Provide the [x, y] coordinate of the cell's center where the given text is located.  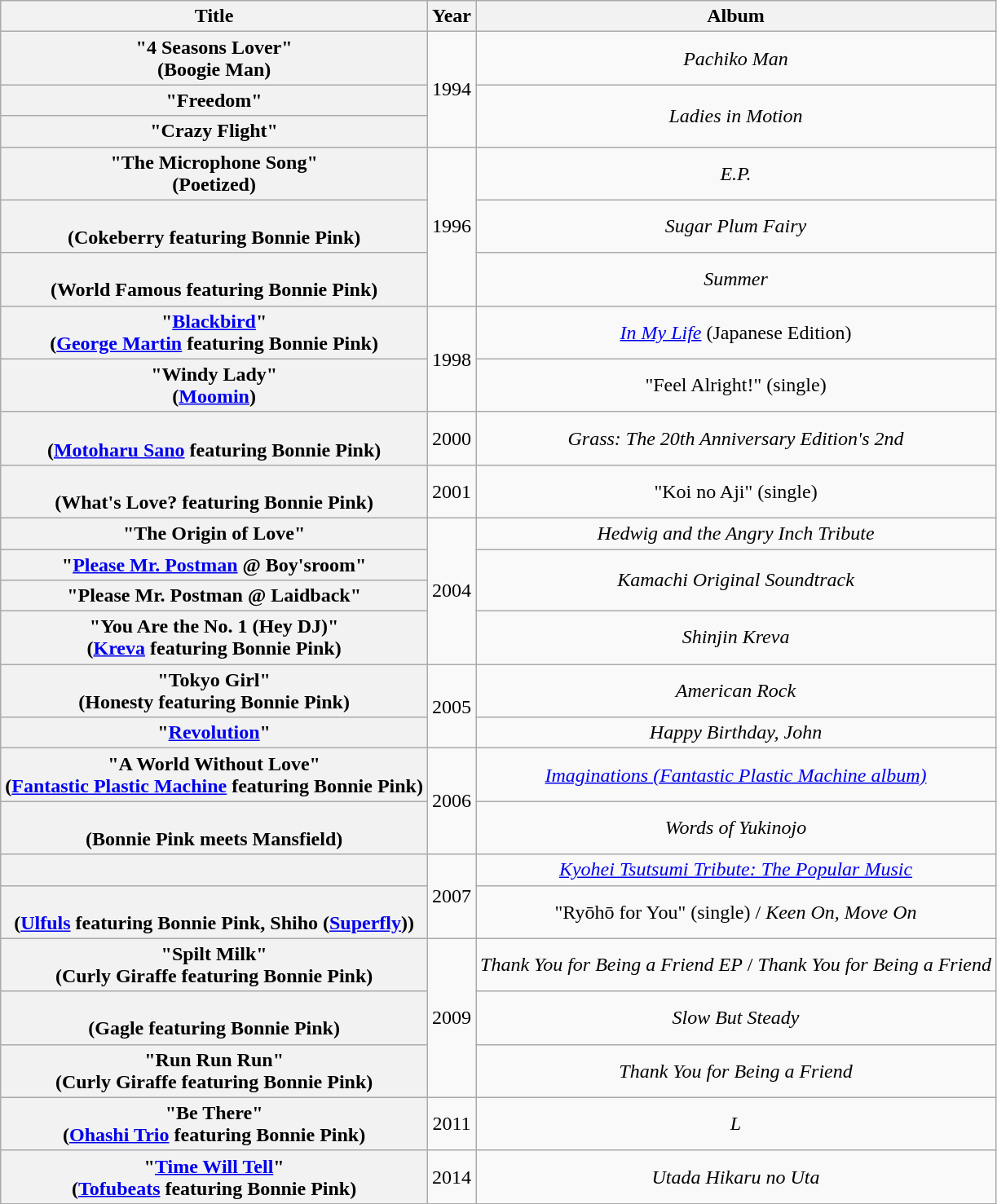
Sugar Plum Fairy [736, 227]
"Koi no Aji" (single) [736, 491]
Thank You for Being a Friend EP / Thank You for Being a Friend [736, 965]
"4 Seasons Lover"(Boogie Man) [214, 59]
2001 [452, 491]
Album [736, 16]
Year [452, 16]
"Freedom" [214, 100]
In My Life (Japanese Edition) [736, 333]
(Bonnie Pink meets Mansfield) [214, 828]
(Gagle featuring Bonnie Pink) [214, 1017]
Kyohei Tsutsumi Tribute: The Popular Music [736, 870]
"Time Will Tell"(Tofubeats featuring Bonnie Pink) [214, 1177]
(Ulfuls featuring Bonnie Pink, Shiho (Superfly)) [214, 911]
"The Origin of Love" [214, 533]
"Feel Alright!" (single) [736, 385]
E.P. [736, 173]
Hedwig and the Angry Inch Tribute [736, 533]
(Motoharu Sano featuring Bonnie Pink) [214, 439]
2007 [452, 897]
(What's Love? featuring Bonnie Pink) [214, 491]
2011 [452, 1123]
Ladies in Motion [736, 116]
Words of Yukinojo [736, 828]
Shinjin Kreva [736, 637]
"Tokyo Girl"(Honesty featuring Bonnie Pink) [214, 691]
2005 [452, 706]
"Run Run Run"(Curly Giraffe featuring Bonnie Pink) [214, 1071]
"Please Mr. Postman @ Boy'sroom" [214, 565]
"Revolution" [214, 733]
"Spilt Milk"(Curly Giraffe featuring Bonnie Pink) [214, 965]
"Please Mr. Postman @ Laidback" [214, 596]
2014 [452, 1177]
"A World Without Love"(Fantastic Plastic Machine featuring Bonnie Pink) [214, 774]
2000 [452, 439]
2009 [452, 1017]
American Rock [736, 691]
"Be There"(Ohashi Trio featuring Bonnie Pink) [214, 1123]
"Ryōhō for You" (single) / Keen On, Move On [736, 911]
"Blackbird"(George Martin featuring Bonnie Pink) [214, 333]
2004 [452, 590]
Slow But Steady [736, 1017]
2006 [452, 801]
Grass: The 20th Anniversary Edition's 2nd [736, 439]
"Windy Lady"(Moomin) [214, 385]
(World Famous featuring Bonnie Pink) [214, 279]
Happy Birthday, John [736, 733]
Title [214, 16]
Kamachi Original Soundtrack [736, 580]
1998 [452, 359]
Summer [736, 279]
(Cokeberry featuring Bonnie Pink) [214, 227]
L [736, 1123]
1994 [452, 90]
1996 [452, 227]
"Crazy Flight" [214, 131]
Utada Hikaru no Uta [736, 1177]
"The Microphone Song"(Poetized) [214, 173]
Thank You for Being a Friend [736, 1071]
Pachiko Man [736, 59]
"You Are the No. 1 (Hey DJ)"(Kreva featuring Bonnie Pink) [214, 637]
Imaginations (Fantastic Plastic Machine album) [736, 774]
